Find where the given text appears and provide that cell's center as (x, y) coordinate. 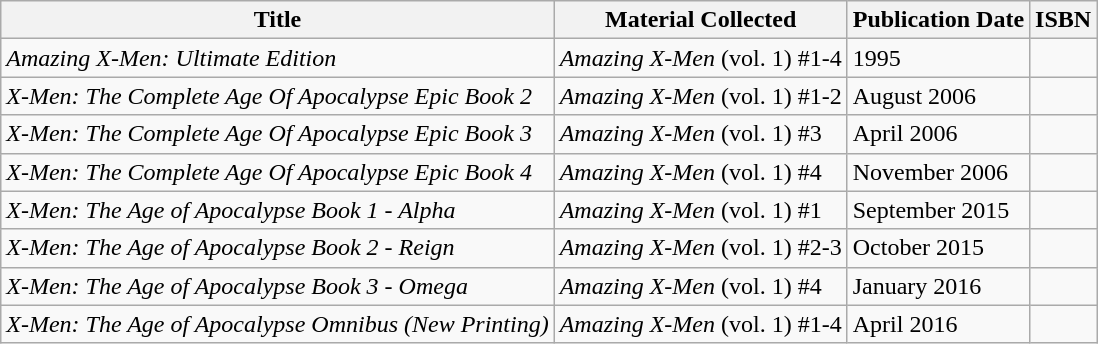
X-Men: The Age of Apocalypse Book 3 - Omega (278, 286)
November 2006 (938, 172)
Amazing X-Men: Ultimate Edition (278, 58)
January 2016 (938, 286)
April 2006 (938, 134)
X-Men: The Complete Age Of Apocalypse Epic Book 4 (278, 172)
Title (278, 20)
X-Men: The Age of Apocalypse Book 1 - Alpha (278, 210)
Amazing X-Men (vol. 1) #2-3 (700, 248)
X-Men: The Complete Age Of Apocalypse Epic Book 2 (278, 96)
X-Men: The Complete Age Of Apocalypse Epic Book 3 (278, 134)
1995 (938, 58)
Amazing X-Men (vol. 1) #1-2 (700, 96)
X-Men: The Age of Apocalypse Book 2 - Reign (278, 248)
Amazing X-Men (vol. 1) #1 (700, 210)
October 2015 (938, 248)
August 2006 (938, 96)
X-Men: The Age of Apocalypse Omnibus (New Printing) (278, 324)
April 2016 (938, 324)
September 2015 (938, 210)
Material Collected (700, 20)
Amazing X-Men (vol. 1) #3 (700, 134)
Publication Date (938, 20)
ISBN (1064, 20)
